Capture the cell that displays the provided text and extract its (X, Y) central coordinate. 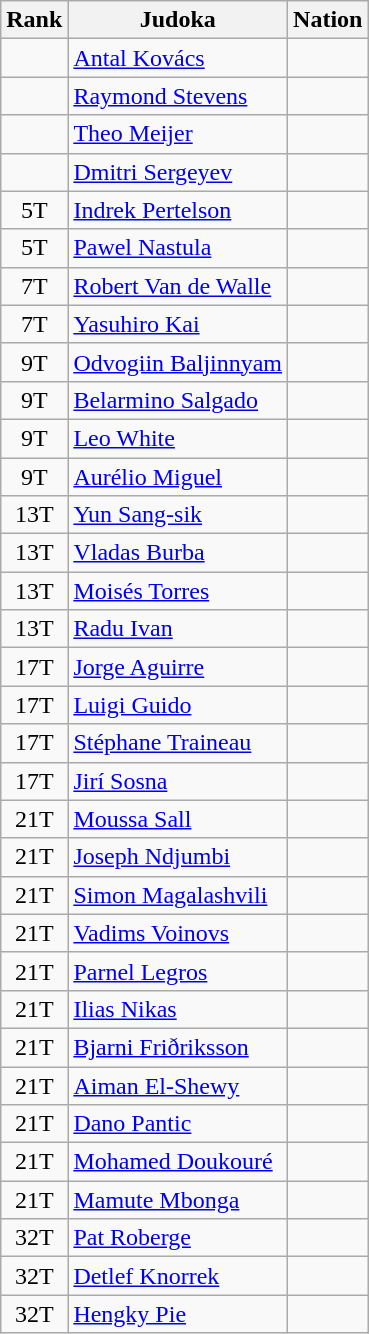
Yun Sang-sik (178, 515)
Pat Roberge (178, 1238)
Odvogiin Baljinnyam (178, 362)
Robert Van de Walle (178, 286)
Judoka (178, 20)
Theo Meijer (178, 134)
Detlef Knorrek (178, 1276)
Stéphane Traineau (178, 743)
Aurélio Miguel (178, 477)
Pawel Nastula (178, 248)
Aiman El-Shewy (178, 1085)
Ilias Nikas (178, 1009)
Vladas Burba (178, 553)
Hengky Pie (178, 1314)
Moussa Sall (178, 819)
Joseph Ndjumbi (178, 857)
Vadims Voinovs (178, 933)
Parnel Legros (178, 971)
Antal Kovács (178, 58)
Dano Pantic (178, 1124)
Jorge Aguirre (178, 667)
Moisés Torres (178, 591)
Jirí Sosna (178, 781)
Radu Ivan (178, 629)
Raymond Stevens (178, 96)
Dmitri Sergeyev (178, 172)
Yasuhiro Kai (178, 324)
Bjarni Friðriksson (178, 1047)
Mamute Mbonga (178, 1200)
Rank (34, 20)
Simon Magalashvili (178, 895)
Nation (328, 20)
Belarmino Salgado (178, 400)
Mohamed Doukouré (178, 1162)
Indrek Pertelson (178, 210)
Leo White (178, 438)
Luigi Guido (178, 705)
